Locate the cell with the specified text and output its [X, Y] center coordinate. 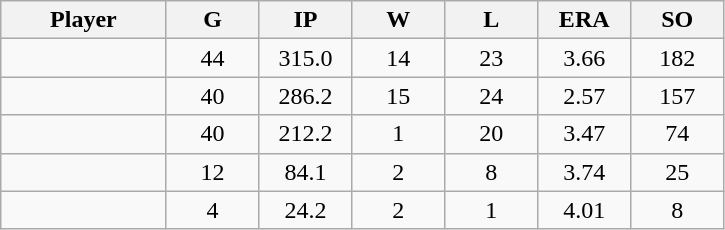
3.66 [584, 58]
Player [84, 20]
24.2 [306, 210]
3.47 [584, 134]
SO [678, 20]
3.74 [584, 172]
286.2 [306, 96]
L [492, 20]
24 [492, 96]
84.1 [306, 172]
25 [678, 172]
44 [212, 58]
G [212, 20]
74 [678, 134]
ERA [584, 20]
212.2 [306, 134]
20 [492, 134]
23 [492, 58]
182 [678, 58]
2.57 [584, 96]
IP [306, 20]
14 [398, 58]
12 [212, 172]
W [398, 20]
4.01 [584, 210]
15 [398, 96]
157 [678, 96]
4 [212, 210]
315.0 [306, 58]
